Scan for the cell matching the given text and deliver its [X, Y] coordinate at center. 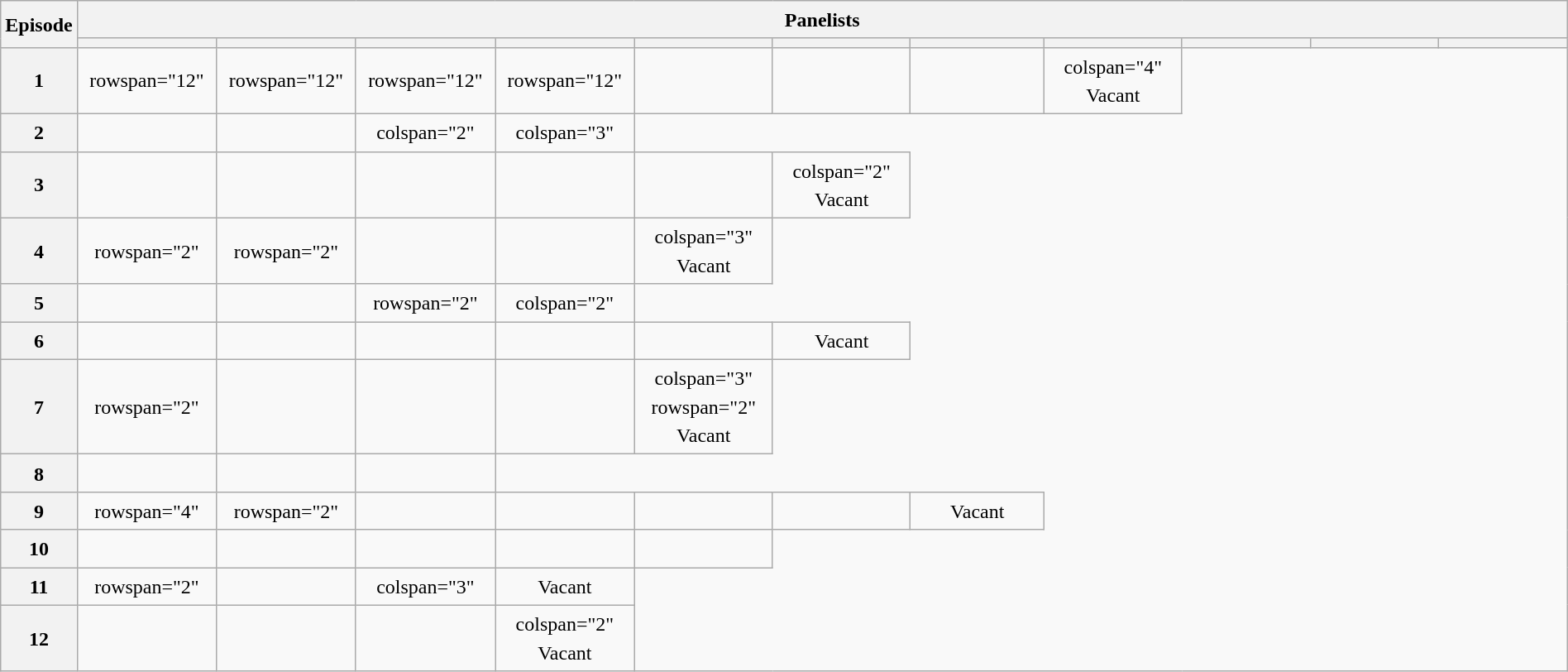
2 [39, 132]
rowspan="4" [146, 511]
Episode [39, 25]
6 [39, 341]
Panelists [822, 20]
10 [39, 549]
8 [39, 473]
5 [39, 303]
3 [39, 185]
11 [39, 587]
12 [39, 638]
colspan="4" Vacant [1113, 80]
colspan="3" Vacant [703, 251]
4 [39, 251]
colspan="3" rowspan="2" Vacant [703, 407]
1 [39, 80]
7 [39, 407]
9 [39, 511]
